Locate the cell with the specified text and output its (x, y) center coordinate. 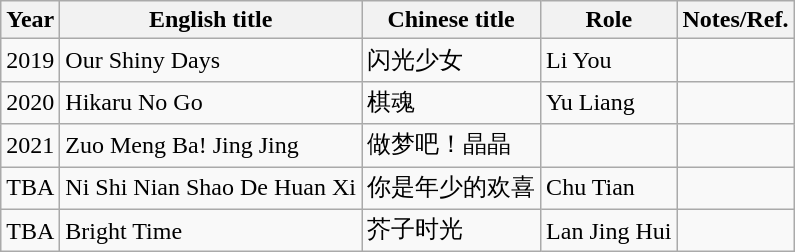
闪光少女 (452, 60)
Yu Liang (609, 102)
Bright Time (211, 230)
2019 (30, 60)
芥子时光 (452, 230)
Chu Tian (609, 188)
Chinese title (452, 20)
Zuo Meng Ba! Jing Jing (211, 146)
棋魂 (452, 102)
2021 (30, 146)
2020 (30, 102)
你是年少的欢喜 (452, 188)
Our Shiny Days (211, 60)
Li You (609, 60)
Notes/Ref. (736, 20)
Ni Shi Nian Shao De Huan Xi (211, 188)
做梦吧！晶晶 (452, 146)
Hikaru No Go (211, 102)
Role (609, 20)
English title (211, 20)
Lan Jing Hui (609, 230)
Year (30, 20)
